Detect which cell encompasses the target text, then output its [X, Y] center coordinate. 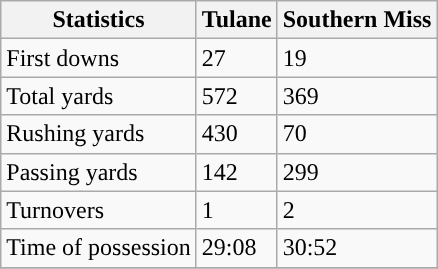
19 [357, 58]
Tulane [236, 20]
572 [236, 96]
27 [236, 58]
First downs [99, 58]
1 [236, 210]
369 [357, 96]
299 [357, 172]
Southern Miss [357, 20]
29:08 [236, 248]
430 [236, 134]
2 [357, 210]
30:52 [357, 248]
Passing yards [99, 172]
Rushing yards [99, 134]
142 [236, 172]
Statistics [99, 20]
70 [357, 134]
Total yards [99, 96]
Time of possession [99, 248]
Turnovers [99, 210]
